Pinpoint the cell where the given text exists, returning its [x, y] midpoint coordinate. 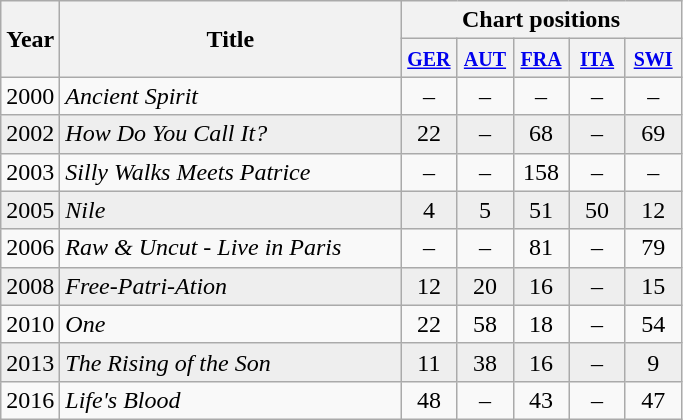
68 [541, 134]
One [230, 324]
Free-Patri-Ation [230, 286]
AUT [485, 58]
50 [597, 210]
ITA [597, 58]
48 [429, 400]
20 [485, 286]
51 [541, 210]
2010 [30, 324]
Ancient Spirit [230, 96]
58 [485, 324]
Chart positions [541, 20]
Title [230, 39]
43 [541, 400]
69 [653, 134]
SWI [653, 58]
2002 [30, 134]
54 [653, 324]
158 [541, 172]
Silly Walks Meets Patrice [230, 172]
81 [541, 248]
2000 [30, 96]
15 [653, 286]
2003 [30, 172]
18 [541, 324]
47 [653, 400]
2013 [30, 362]
GER [429, 58]
Raw & Uncut - Live in Paris [230, 248]
Nile [230, 210]
2016 [30, 400]
38 [485, 362]
2006 [30, 248]
FRA [541, 58]
The Rising of the Son [230, 362]
2008 [30, 286]
Year [30, 39]
4 [429, 210]
5 [485, 210]
9 [653, 362]
11 [429, 362]
Life's Blood [230, 400]
2005 [30, 210]
79 [653, 248]
How Do You Call It? [230, 134]
